Detect which cell encompasses the target text, then output its [X, Y] center coordinate. 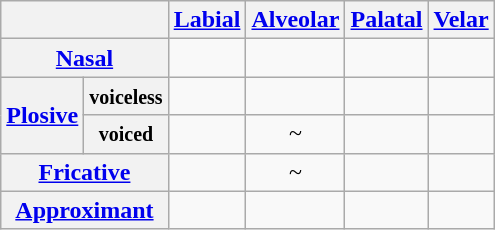
Alveolar [296, 20]
Plosive [42, 115]
Palatal [386, 20]
voiceless [126, 96]
Approximant [84, 210]
Fricative [84, 172]
Labial [207, 20]
voiced [126, 134]
Nasal [84, 58]
Velar [461, 20]
